Search for the cell housing the specified text and yield its [X, Y] center coordinate. 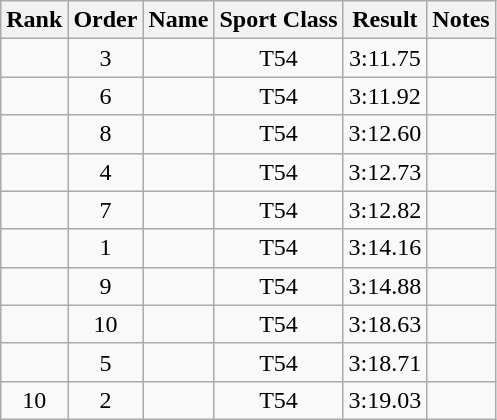
3:18.71 [385, 362]
3:11.75 [385, 58]
Order [106, 20]
3:12.60 [385, 134]
2 [106, 400]
3:19.03 [385, 400]
6 [106, 96]
3:12.73 [385, 172]
Name [178, 20]
Rank [34, 20]
5 [106, 362]
Notes [461, 20]
3:12.82 [385, 210]
3:14.88 [385, 286]
Sport Class [278, 20]
3:11.92 [385, 96]
7 [106, 210]
4 [106, 172]
3:18.63 [385, 324]
9 [106, 286]
1 [106, 248]
3 [106, 58]
Result [385, 20]
8 [106, 134]
3:14.16 [385, 248]
